For the text-containing cell, return its midpoint in [x, y] coordinate format. 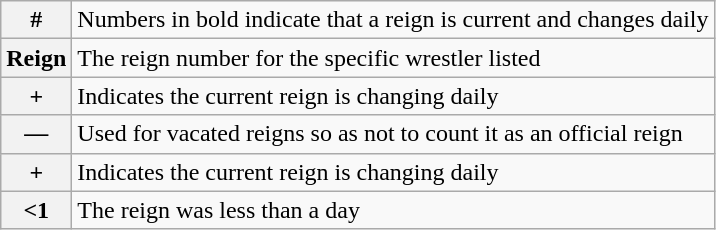
The reign number for the specific wrestler listed [393, 58]
<1 [36, 210]
— [36, 134]
Used for vacated reigns so as not to count it as an official reign [393, 134]
# [36, 20]
The reign was less than a day [393, 210]
Reign [36, 58]
Numbers in bold indicate that a reign is current and changes daily [393, 20]
